Locate the cell with the specified text and output its [X, Y] center coordinate. 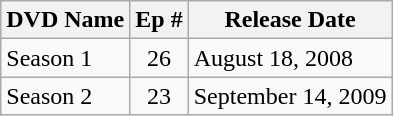
Ep # [159, 20]
Season 2 [66, 96]
26 [159, 58]
23 [159, 96]
September 14, 2009 [290, 96]
DVD Name [66, 20]
Release Date [290, 20]
Season 1 [66, 58]
August 18, 2008 [290, 58]
